Detect which cell encompasses the target text, then output its [X, Y] center coordinate. 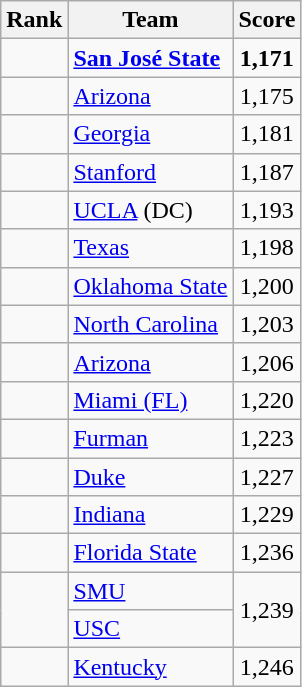
Stanford [150, 172]
1,187 [267, 172]
1,181 [267, 134]
1,220 [267, 400]
1,246 [267, 667]
1,239 [267, 610]
1,175 [267, 96]
North Carolina [150, 324]
Score [267, 20]
USC [150, 629]
UCLA (DC) [150, 210]
Rank [34, 20]
1,229 [267, 515]
1,171 [267, 58]
Furman [150, 438]
Miami (FL) [150, 400]
San José State [150, 58]
1,227 [267, 477]
1,198 [267, 248]
1,236 [267, 553]
SMU [150, 591]
Duke [150, 477]
1,200 [267, 286]
Georgia [150, 134]
Oklahoma State [150, 286]
Indiana [150, 515]
Texas [150, 248]
Florida State [150, 553]
1,203 [267, 324]
1,223 [267, 438]
1,206 [267, 362]
Kentucky [150, 667]
Team [150, 20]
1,193 [267, 210]
